Find where the given text appears and provide that cell's center as (X, Y) coordinate. 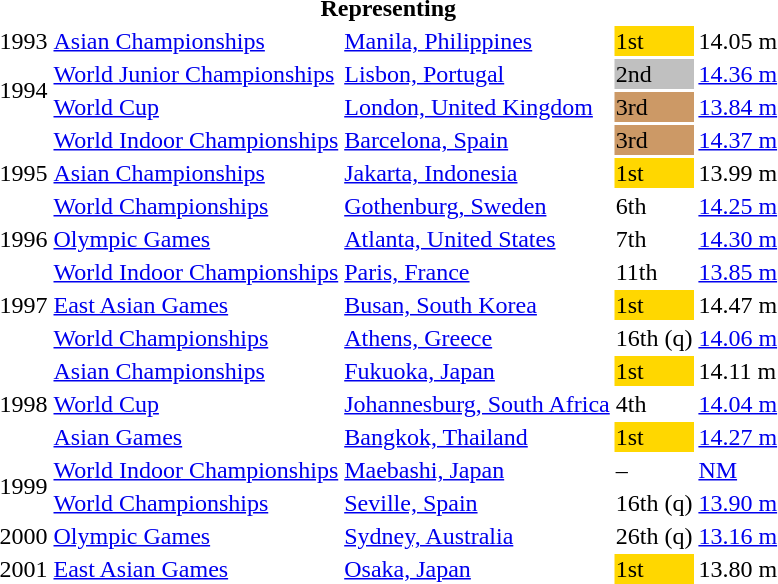
Jakarta, Indonesia (478, 173)
Paris, France (478, 272)
London, United Kingdom (478, 107)
Gothenburg, Sweden (478, 206)
World Junior Championships (196, 74)
Seville, Spain (478, 503)
Atlanta, United States (478, 239)
Fukuoka, Japan (478, 371)
26th (q) (654, 536)
Osaka, Japan (478, 569)
Asian Games (196, 437)
4th (654, 404)
Sydney, Australia (478, 536)
– (654, 470)
Johannesburg, South Africa (478, 404)
Athens, Greece (478, 338)
Busan, South Korea (478, 305)
7th (654, 239)
Barcelona, Spain (478, 140)
6th (654, 206)
Bangkok, Thailand (478, 437)
Maebashi, Japan (478, 470)
Manila, Philippines (478, 41)
11th (654, 272)
Lisbon, Portugal (478, 74)
2nd (654, 74)
